Locate the cell with the specified text and output its (x, y) center coordinate. 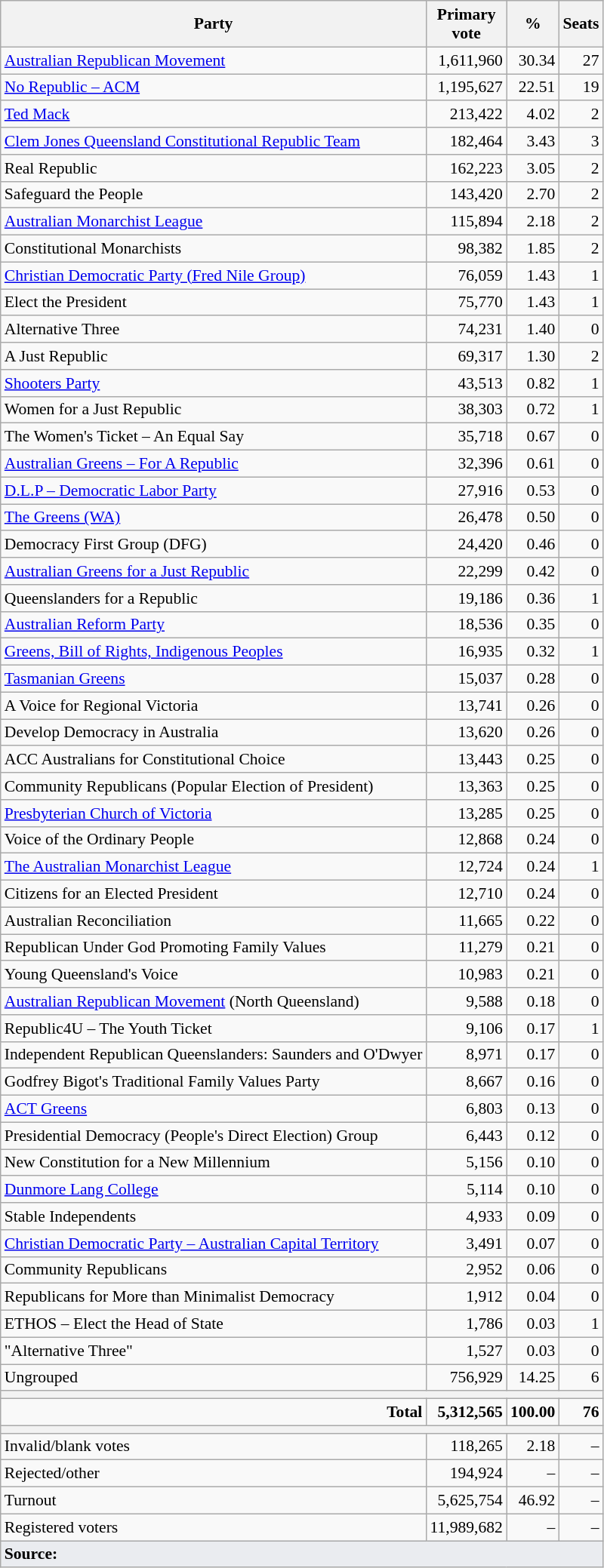
1.85 (533, 249)
0.67 (533, 437)
1,611,960 (466, 60)
Australian Greens for a Just Republic (214, 571)
Community Republicans (214, 1270)
5,114 (466, 1190)
0.72 (533, 410)
Independent Republican Queenslanders: Saunders and O'Dwyer (214, 1055)
74,231 (466, 330)
Republic4U – The Youth Ticket (214, 1028)
Source: (302, 1554)
6 (581, 1378)
69,317 (466, 356)
1,786 (466, 1324)
Safeguard the People (214, 195)
Australian Monarchist League (214, 222)
13,620 (466, 733)
11,989,682 (466, 1527)
4,933 (466, 1216)
Presbyterian Church of Victoria (214, 813)
Republican Under God Promoting Family Values (214, 948)
Registered voters (214, 1527)
Greens, Bill of Rights, Indigenous Peoples (214, 652)
Young Queensland's Voice (214, 975)
% (533, 24)
8,971 (466, 1055)
9,106 (466, 1028)
Invalid/blank votes (214, 1447)
213,422 (466, 115)
182,464 (466, 141)
A Just Republic (214, 356)
22.51 (533, 88)
Republicans for More than Minimalist Democracy (214, 1297)
75,770 (466, 303)
100.00 (533, 1413)
0.35 (533, 625)
Australian Reform Party (214, 625)
143,420 (466, 195)
35,718 (466, 437)
Australian Republican Movement (North Queensland) (214, 1001)
Party (214, 24)
0.61 (533, 464)
Australian Republican Movement (214, 60)
Rejected/other (214, 1474)
1,195,627 (466, 88)
32,396 (466, 464)
6,443 (466, 1136)
19,186 (466, 598)
0.50 (533, 518)
Turnout (214, 1501)
38,303 (466, 410)
0.16 (533, 1082)
9,588 (466, 1001)
1,527 (466, 1351)
The Australian Monarchist League (214, 867)
13,741 (466, 706)
18,536 (466, 625)
Godfrey Bigot's Traditional Family Values Party (214, 1082)
0.06 (533, 1270)
Citizens for an Elected President (214, 894)
Total (214, 1413)
Tasmanian Greens (214, 679)
46.92 (533, 1501)
8,667 (466, 1082)
Christian Democratic Party (Fred Nile Group) (214, 275)
Queenslanders for a Republic (214, 598)
Stable Independents (214, 1216)
Ted Mack (214, 115)
3 (581, 141)
12,710 (466, 894)
16,935 (466, 652)
A Voice for Regional Victoria (214, 706)
43,513 (466, 383)
13,285 (466, 813)
D.L.P – Democratic Labor Party (214, 490)
Community Republicans (Popular Election of President) (214, 786)
76 (581, 1413)
4.02 (533, 115)
26,478 (466, 518)
27,916 (466, 490)
15,037 (466, 679)
0.22 (533, 921)
3,491 (466, 1244)
756,929 (466, 1378)
Ungrouped (214, 1378)
0.32 (533, 652)
10,983 (466, 975)
162,223 (466, 168)
Seats (581, 24)
0.28 (533, 679)
New Constitution for a New Millennium (214, 1163)
12,724 (466, 867)
Alternative Three (214, 330)
118,265 (466, 1447)
ACT Greens (214, 1109)
76,059 (466, 275)
0.13 (533, 1109)
Real Republic (214, 168)
5,312,565 (466, 1413)
24,420 (466, 545)
1,912 (466, 1297)
ACC Australians for Constitutional Choice (214, 760)
Women for a Just Republic (214, 410)
3.05 (533, 168)
Australian Reconciliation (214, 921)
The Women's Ticket – An Equal Say (214, 437)
6,803 (466, 1109)
Voice of the Ordinary People (214, 840)
Presidential Democracy (People's Direct Election) Group (214, 1136)
11,279 (466, 948)
12,868 (466, 840)
22,299 (466, 571)
194,924 (466, 1474)
14.25 (533, 1378)
30.34 (533, 60)
5,156 (466, 1163)
No Republic – ACM (214, 88)
Democracy First Group (DFG) (214, 545)
0.04 (533, 1297)
115,894 (466, 222)
98,382 (466, 249)
13,443 (466, 760)
0.09 (533, 1216)
2.70 (533, 195)
0.82 (533, 383)
Shooters Party (214, 383)
Develop Democracy in Australia (214, 733)
Australian Greens – For A Republic (214, 464)
Clem Jones Queensland Constitutional Republic Team (214, 141)
0.07 (533, 1244)
0.12 (533, 1136)
5,625,754 (466, 1501)
Christian Democratic Party – Australian Capital Territory (214, 1244)
1.40 (533, 330)
1.30 (533, 356)
19 (581, 88)
0.36 (533, 598)
Primaryvote (466, 24)
3.43 (533, 141)
2,952 (466, 1270)
Constitutional Monarchists (214, 249)
Dunmore Lang College (214, 1190)
27 (581, 60)
0.18 (533, 1001)
0.53 (533, 490)
13,363 (466, 786)
"Alternative Three" (214, 1351)
11,665 (466, 921)
ETHOS – Elect the Head of State (214, 1324)
0.42 (533, 571)
0.46 (533, 545)
Elect the President (214, 303)
The Greens (WA) (214, 518)
